Return the (X, Y) coordinate for the center point of the cell that contains the specified text.  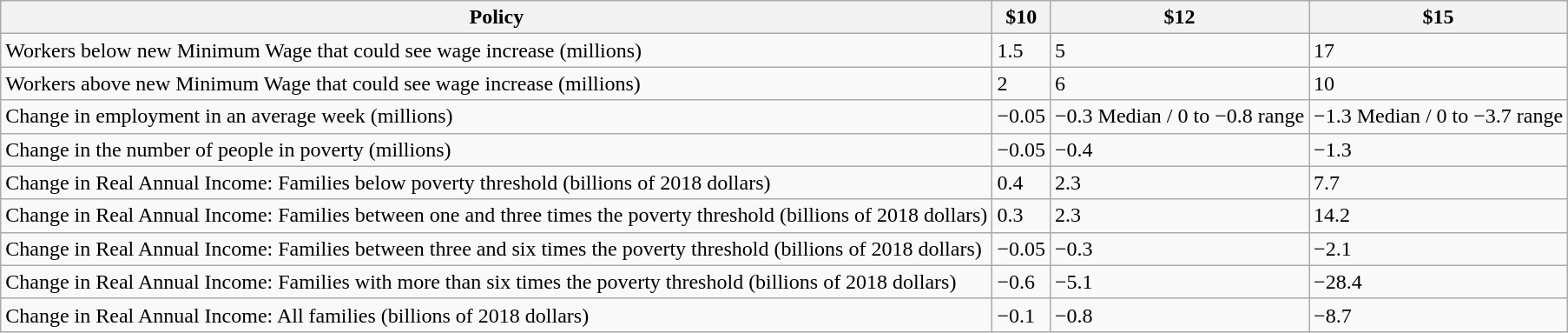
Policy (497, 17)
−0.1 (1021, 315)
1.5 (1021, 50)
0.4 (1021, 183)
Change in Real Annual Income: Families with more than six times the poverty threshold (billions of 2018 dollars) (497, 282)
17 (1439, 50)
−28.4 (1439, 282)
10 (1439, 83)
Change in Real Annual Income: All families (billions of 2018 dollars) (497, 315)
−1.3 (1439, 150)
$15 (1439, 17)
−1.3 Median / 0 to −3.7 range (1439, 117)
Change in Real Annual Income: Families below poverty threshold (billions of 2018 dollars) (497, 183)
0.3 (1021, 216)
14.2 (1439, 216)
Change in Real Annual Income: Families between three and six times the poverty threshold (billions of 2018 dollars) (497, 249)
Change in employment in an average week (millions) (497, 117)
−0.4 (1179, 150)
Change in Real Annual Income: Families between one and three times the poverty threshold (billions of 2018 dollars) (497, 216)
−5.1 (1179, 282)
−2.1 (1439, 249)
−0.6 (1021, 282)
$10 (1021, 17)
7.7 (1439, 183)
−0.3 Median / 0 to −0.8 range (1179, 117)
$12 (1179, 17)
Workers above new Minimum Wage that could see wage increase (millions) (497, 83)
6 (1179, 83)
−0.8 (1179, 315)
−8.7 (1439, 315)
2 (1021, 83)
Change in the number of people in poverty (millions) (497, 150)
−0.3 (1179, 249)
Workers below new Minimum Wage that could see wage increase (millions) (497, 50)
5 (1179, 50)
